Find where the given text appears and provide that cell's center as (X, Y) coordinate. 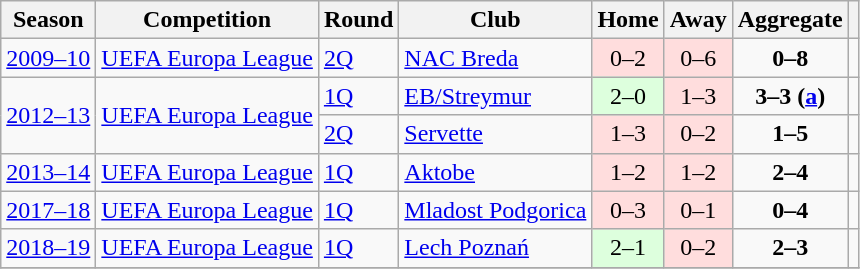
Home (628, 20)
2–3 (790, 248)
2012–13 (48, 115)
Away (698, 20)
2017–18 (48, 210)
0–3 (628, 210)
2–1 (628, 248)
2009–10 (48, 58)
2–0 (628, 96)
2018–19 (48, 248)
Season (48, 20)
Club (496, 20)
Mladost Podgorica (496, 210)
0–4 (790, 210)
Lech Poznań (496, 248)
2013–14 (48, 172)
Servette (496, 134)
1–5 (790, 134)
0–8 (790, 58)
NAC Breda (496, 58)
Round (358, 20)
EB/Streymur (496, 96)
2–4 (790, 172)
Aktobe (496, 172)
0–1 (698, 210)
3–3 (a) (790, 96)
Aggregate (790, 20)
0–6 (698, 58)
Competition (208, 20)
